From the cell containing the given text, extract its center point as (X, Y) coordinate. 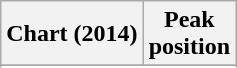
Chart (2014) (72, 34)
Peakposition (189, 34)
